Capture the cell that displays the provided text and extract its (x, y) central coordinate. 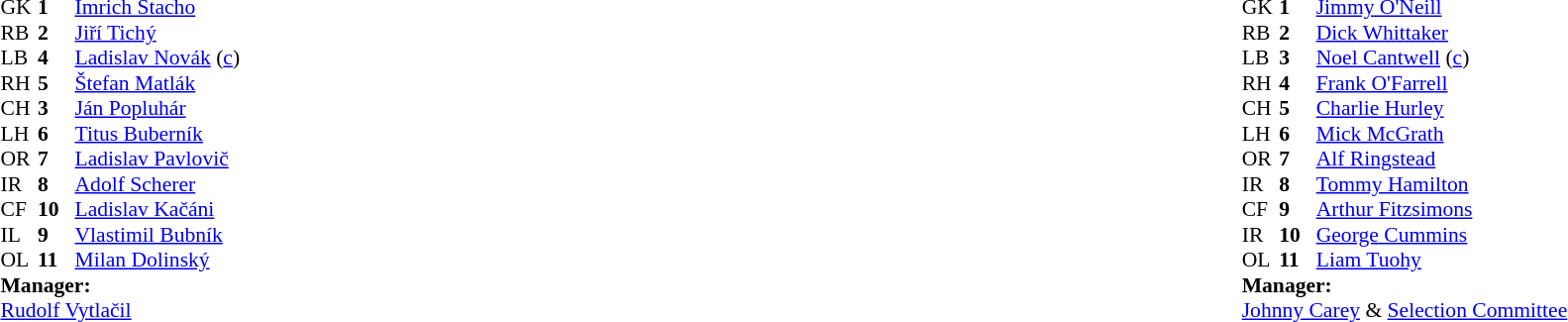
IL (19, 235)
Frank O'Farrell (1442, 83)
Alf Ringstead (1442, 160)
Liam Tuohy (1442, 261)
Milan Dolinský (158, 261)
Titus Buberník (158, 134)
Jiří Tichý (158, 33)
Tommy Hamilton (1442, 184)
Mick McGrath (1442, 134)
Vlastimil Bubník (158, 235)
Charlie Hurley (1442, 108)
Noel Cantwell (c) (1442, 58)
Štefan Matlák (158, 83)
Dick Whittaker (1442, 33)
Adolf Scherer (158, 184)
George Cummins (1442, 235)
Ladislav Kačáni (158, 209)
Arthur Fitzsimons (1442, 209)
Ján Popluhár (158, 108)
Ladislav Pavlovič (158, 160)
Ladislav Novák (c) (158, 58)
